Scan for the cell matching the given text and deliver its (x, y) coordinate at center. 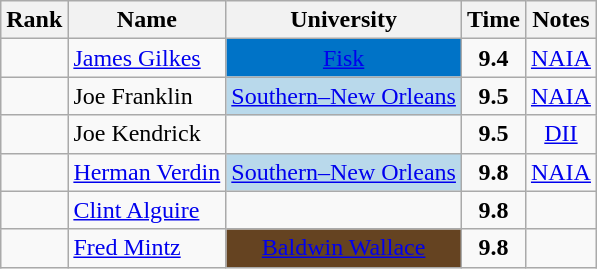
Joe Franklin (147, 96)
Time (493, 20)
9.4 (493, 58)
Fred Mintz (147, 248)
Herman Verdin (147, 172)
Notes (560, 20)
DII (560, 134)
Baldwin Wallace (344, 248)
Joe Kendrick (147, 134)
Rank (34, 20)
Fisk (344, 58)
University (344, 20)
James Gilkes (147, 58)
Clint Alguire (147, 210)
Name (147, 20)
